Pinpoint the cell where the given text exists, returning its (X, Y) midpoint coordinate. 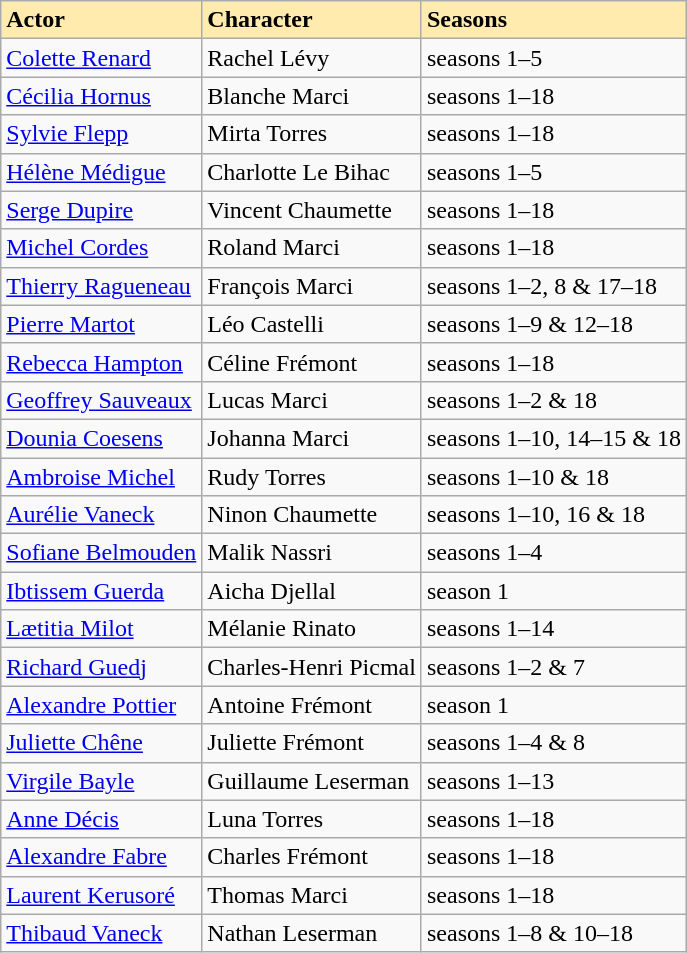
Thomas Marci (312, 895)
Ibtissem Guerda (102, 591)
Colette Renard (102, 58)
Mélanie Rinato (312, 629)
Virgile Bayle (102, 781)
Nathan Leserman (312, 933)
Charles-Henri Picmal (312, 667)
Laurent Kerusoré (102, 895)
seasons 1–13 (554, 781)
Seasons (554, 20)
Mirta Torres (312, 134)
Céline Frémont (312, 362)
seasons 1–4 & 8 (554, 743)
Richard Guedj (102, 667)
Rachel Lévy (312, 58)
Lætitia Milot (102, 629)
Juliette Frémont (312, 743)
Rudy Torres (312, 477)
Guillaume Leserman (312, 781)
Léo Castelli (312, 324)
Michel Cordes (102, 248)
Vincent Chaumette (312, 210)
Roland Marci (312, 248)
Charlotte Le Bihac (312, 172)
Serge Dupire (102, 210)
Anne Décis (102, 819)
Aicha Djellal (312, 591)
Antoine Frémont (312, 705)
seasons 1–2, 8 & 17–18 (554, 286)
Johanna Marci (312, 438)
seasons 1–9 & 12–18 (554, 324)
Thibaud Vaneck (102, 933)
seasons 1–10, 14–15 & 18 (554, 438)
Alexandre Fabre (102, 857)
Dounia Coesens (102, 438)
Hélène Médigue (102, 172)
François Marci (312, 286)
Geoffrey Sauveaux (102, 400)
Thierry Ragueneau (102, 286)
Malik Nassri (312, 553)
Luna Torres (312, 819)
seasons 1–10 & 18 (554, 477)
seasons 1–2 & 7 (554, 667)
Sylvie Flepp (102, 134)
Actor (102, 20)
Alexandre Pottier (102, 705)
Sofiane Belmouden (102, 553)
seasons 1–4 (554, 553)
Rebecca Hampton (102, 362)
Blanche Marci (312, 96)
Cécilia Hornus (102, 96)
Lucas Marci (312, 400)
Character (312, 20)
seasons 1–2 & 18 (554, 400)
seasons 1–8 & 10–18 (554, 933)
Ninon Chaumette (312, 515)
Juliette Chêne (102, 743)
Ambroise Michel (102, 477)
seasons 1–10, 16 & 18 (554, 515)
Aurélie Vaneck (102, 515)
Pierre Martot (102, 324)
Charles Frémont (312, 857)
seasons 1–14 (554, 629)
